Pinpoint the cell where the given text exists, returning its [X, Y] midpoint coordinate. 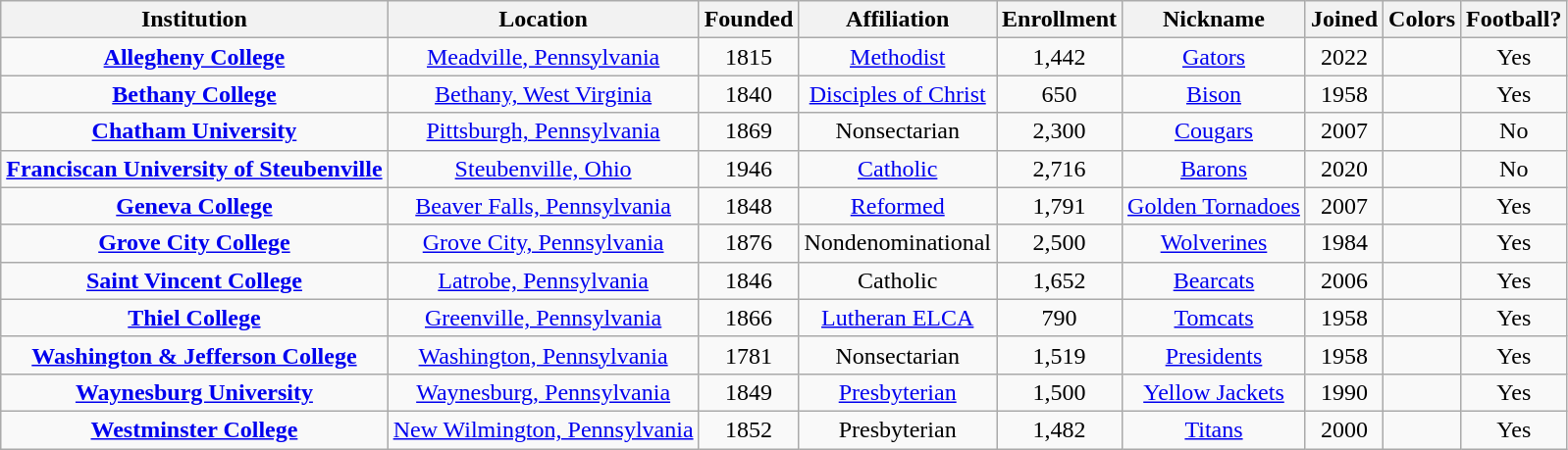
Greenville, Pennsylvania [544, 318]
Yellow Jackets [1215, 392]
Institution [194, 20]
Washington & Jefferson College [194, 355]
Bison [1215, 94]
Thiel College [194, 318]
Lutheran ELCA [898, 318]
1866 [749, 318]
1781 [749, 355]
Nondenominational [898, 243]
1,500 [1060, 392]
Beaver Falls, Pennsylvania [544, 206]
Cougars [1215, 131]
2006 [1344, 280]
2,500 [1060, 243]
Golden Tornadoes [1215, 206]
2,716 [1060, 169]
Football? [1514, 20]
Wolverines [1215, 243]
Latrobe, Pennsylvania [544, 280]
1848 [749, 206]
Bearcats [1215, 280]
Waynesburg University [194, 392]
Enrollment [1060, 20]
Tomcats [1215, 318]
Gators [1215, 57]
1849 [749, 392]
Titans [1215, 429]
790 [1060, 318]
Geneva College [194, 206]
1876 [749, 243]
Affiliation [898, 20]
Bethany, West Virginia [544, 94]
1990 [1344, 392]
1,442 [1060, 57]
1815 [749, 57]
1946 [749, 169]
New Wilmington, Pennsylvania [544, 429]
Nickname [1215, 20]
2022 [1344, 57]
Meadville, Pennsylvania [544, 57]
1,791 [1060, 206]
2000 [1344, 429]
Location [544, 20]
1846 [749, 280]
1,482 [1060, 429]
1,519 [1060, 355]
Reformed [898, 206]
Chatham University [194, 131]
1,652 [1060, 280]
1869 [749, 131]
Saint Vincent College [194, 280]
Waynesburg, Pennsylvania [544, 392]
2020 [1344, 169]
Pittsburgh, Pennsylvania [544, 131]
Disciples of Christ [898, 94]
1984 [1344, 243]
2,300 [1060, 131]
Joined [1344, 20]
Methodist [898, 57]
Founded [749, 20]
Steubenville, Ohio [544, 169]
Colors [1423, 20]
Franciscan University of Steubenville [194, 169]
1840 [749, 94]
Grove City College [194, 243]
1852 [749, 429]
Allegheny College [194, 57]
Barons [1215, 169]
Presidents [1215, 355]
650 [1060, 94]
Grove City, Pennsylvania [544, 243]
Westminster College [194, 429]
Bethany College [194, 94]
Washington, Pennsylvania [544, 355]
